Provide the (X, Y) coordinate of the cell's center where the given text is located.  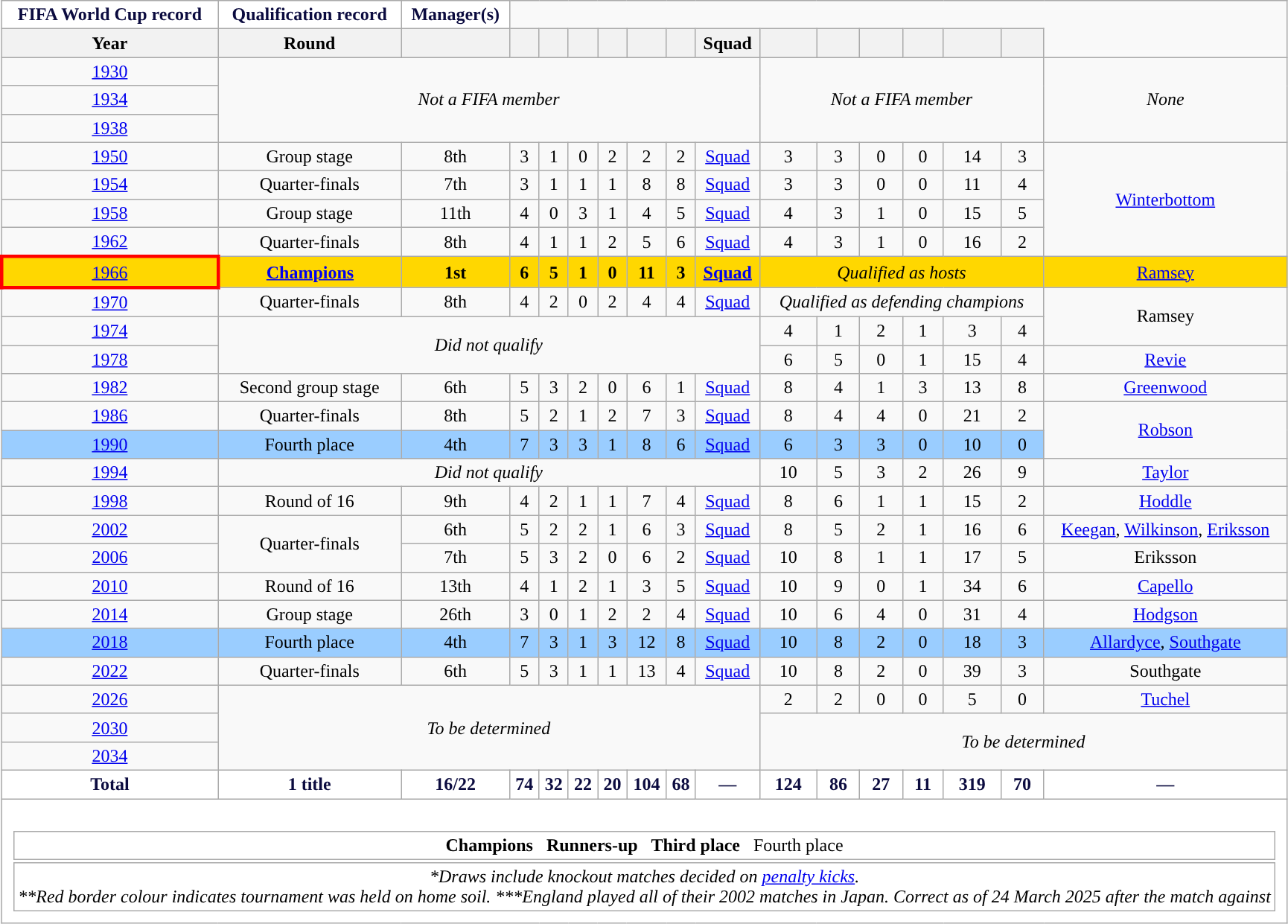
11th (456, 213)
1978 (109, 360)
Greenwood (1166, 388)
2034 (109, 756)
2014 (109, 614)
1994 (109, 473)
18 (972, 643)
34 (972, 586)
20 (612, 784)
FIFA World Cup record (109, 15)
9th (456, 501)
12 (646, 643)
14 (972, 156)
124 (788, 784)
26 (972, 473)
1998 (109, 501)
1954 (109, 185)
22 (582, 784)
26th (456, 614)
2022 (109, 671)
Manager(s) (456, 15)
Revie (1166, 360)
13th (456, 586)
Robson (1166, 430)
1930 (109, 71)
Capello (1166, 586)
1966 (109, 273)
Allardyce, Southgate (1166, 643)
Qualified as defending champions (902, 302)
1950 (109, 156)
39 (972, 671)
2002 (109, 529)
Total (109, 784)
Hoddle (1166, 501)
1934 (109, 100)
1970 (109, 302)
Champions (310, 273)
2010 (109, 586)
2006 (109, 558)
70 (1021, 784)
Qualified as hosts (902, 273)
Winterbottom (1166, 200)
21 (972, 416)
1938 (109, 128)
Round (310, 43)
1962 (109, 242)
Southgate (1166, 671)
1986 (109, 416)
Tuchel (1166, 699)
1974 (109, 331)
1990 (109, 445)
74 (524, 784)
Champions Runners-up Third place Fourth place (645, 845)
Keegan, Wilkinson, Eriksson (1166, 529)
2030 (109, 727)
319 (972, 784)
Hodgson (1166, 614)
1982 (109, 388)
Taylor (1166, 473)
86 (838, 784)
16/22 (456, 784)
68 (680, 784)
104 (646, 784)
1 title (310, 784)
2026 (109, 699)
Year (109, 43)
Eriksson (1166, 558)
Qualification record (310, 15)
Second group stage (310, 388)
1st (456, 273)
17 (972, 558)
32 (554, 784)
31 (972, 614)
None (1166, 100)
27 (881, 784)
2018 (109, 643)
1958 (109, 213)
